Find where the given text appears and provide that cell's center as [X, Y] coordinate. 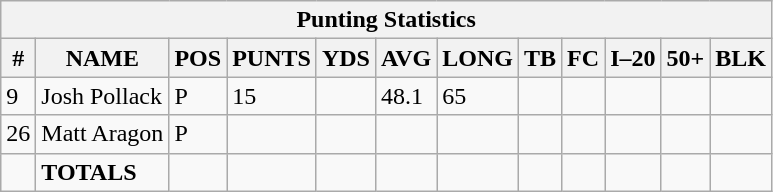
AVG [406, 58]
FC [584, 58]
65 [478, 96]
48.1 [406, 96]
YDS [346, 58]
TB [540, 58]
Matt Aragon [102, 134]
NAME [102, 58]
50+ [686, 58]
POS [198, 58]
Punting Statistics [386, 20]
# [18, 58]
BLK [741, 58]
26 [18, 134]
9 [18, 96]
Josh Pollack [102, 96]
I–20 [633, 58]
15 [272, 96]
PUNTS [272, 58]
TOTALS [102, 172]
LONG [478, 58]
